Find where the given text appears and provide that cell's center as (x, y) coordinate. 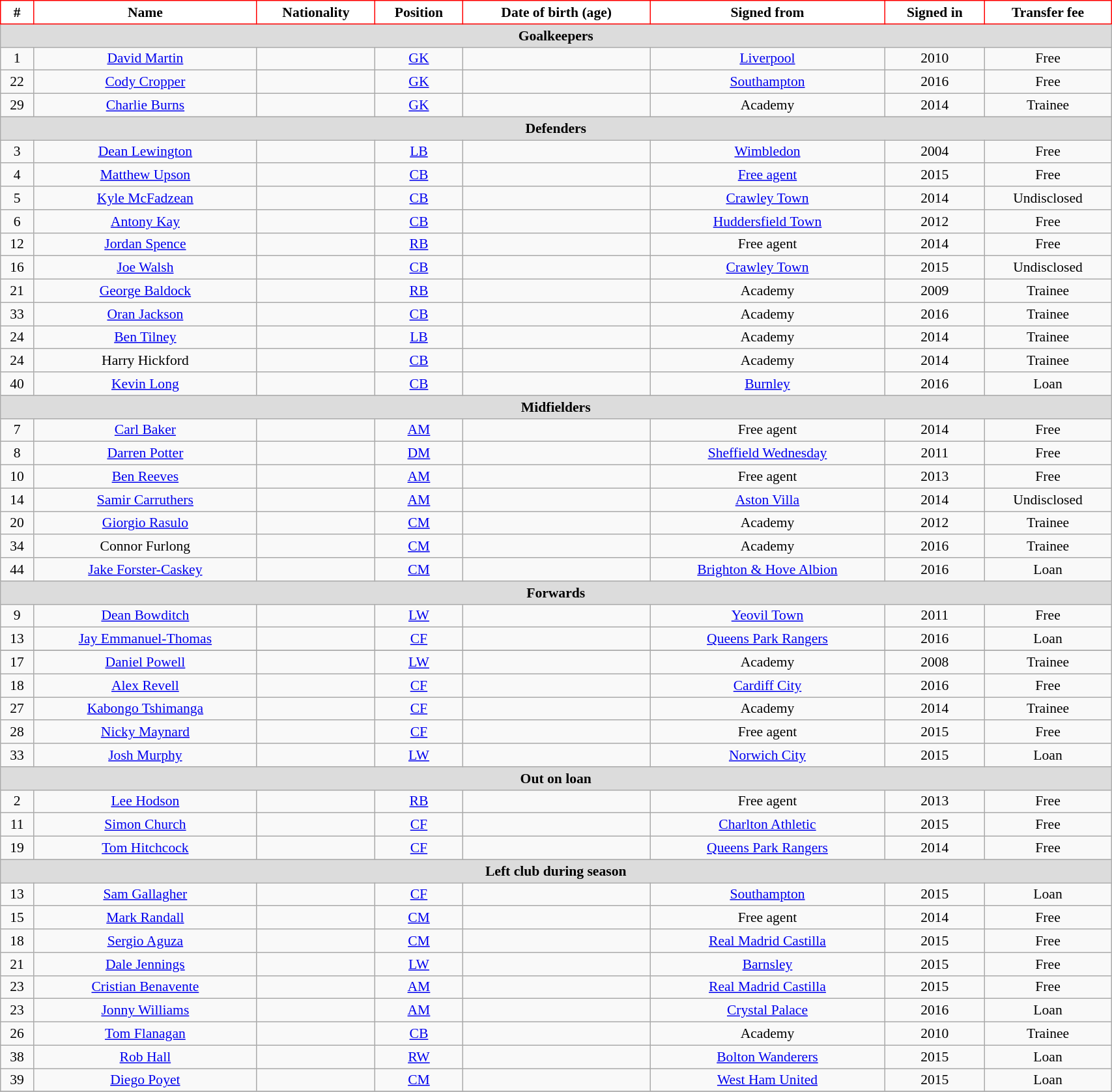
Huddersfield Town (767, 222)
Barnsley (767, 964)
Brighton & Hove Albion (767, 569)
Jonny Williams (145, 1011)
Sheffield Wednesday (767, 453)
Aston Villa (767, 500)
Daniel Powell (145, 663)
West Ham United (767, 1080)
# (17, 12)
Antony Kay (145, 222)
44 (17, 569)
Name (145, 12)
27 (17, 709)
2008 (934, 663)
Out on loan (556, 779)
Dale Jennings (145, 964)
Harry Hickford (145, 361)
28 (17, 732)
39 (17, 1080)
Tom Flanagan (145, 1034)
2009 (934, 291)
Sergio Aguza (145, 941)
RW (418, 1057)
Dean Lewington (145, 152)
Left club during season (556, 871)
40 (17, 384)
Kyle McFadzean (145, 198)
Josh Murphy (145, 755)
1 (17, 59)
Burnley (767, 384)
19 (17, 848)
Jay Emmanuel-Thomas (145, 639)
Samir Carruthers (145, 500)
Jordan Spence (145, 244)
Tom Hitchcock (145, 848)
Transfer fee (1048, 12)
Cardiff City (767, 685)
2 (17, 801)
Bolton Wanderers (767, 1057)
Goalkeepers (556, 36)
34 (17, 547)
Signed from (767, 12)
22 (17, 82)
26 (17, 1034)
Oran Jackson (145, 314)
Matthew Upson (145, 175)
Alex Revell (145, 685)
Date of birth (age) (556, 12)
Mark Randall (145, 918)
Ben Reeves (145, 477)
Carl Baker (145, 430)
7 (17, 430)
Jake Forster-Caskey (145, 569)
Kevin Long (145, 384)
Giorgio Rasulo (145, 523)
Nationality (315, 12)
Charlton Athletic (767, 825)
8 (17, 453)
Signed in (934, 12)
Nicky Maynard (145, 732)
5 (17, 198)
4 (17, 175)
38 (17, 1057)
Yeovil Town (767, 616)
Crystal Palace (767, 1011)
Cody Cropper (145, 82)
Liverpool (767, 59)
14 (17, 500)
Dean Bowditch (145, 616)
Connor Furlong (145, 547)
Sam Gallagher (145, 895)
Norwich City (767, 755)
Lee Hodson (145, 801)
Ben Tilney (145, 338)
10 (17, 477)
Cristian Benavente (145, 987)
29 (17, 106)
2004 (934, 152)
Midfielders (556, 407)
Forwards (556, 593)
Charlie Burns (145, 106)
George Baldock (145, 291)
Simon Church (145, 825)
Position (418, 12)
Kabongo Tshimanga (145, 709)
Darren Potter (145, 453)
17 (17, 663)
9 (17, 616)
16 (17, 268)
20 (17, 523)
Joe Walsh (145, 268)
11 (17, 825)
6 (17, 222)
3 (17, 152)
12 (17, 244)
David Martin (145, 59)
Defenders (556, 128)
Wimbledon (767, 152)
DM (418, 453)
Rob Hall (145, 1057)
15 (17, 918)
Diego Poyet (145, 1080)
